Search for the cell housing the specified text and yield its (X, Y) center coordinate. 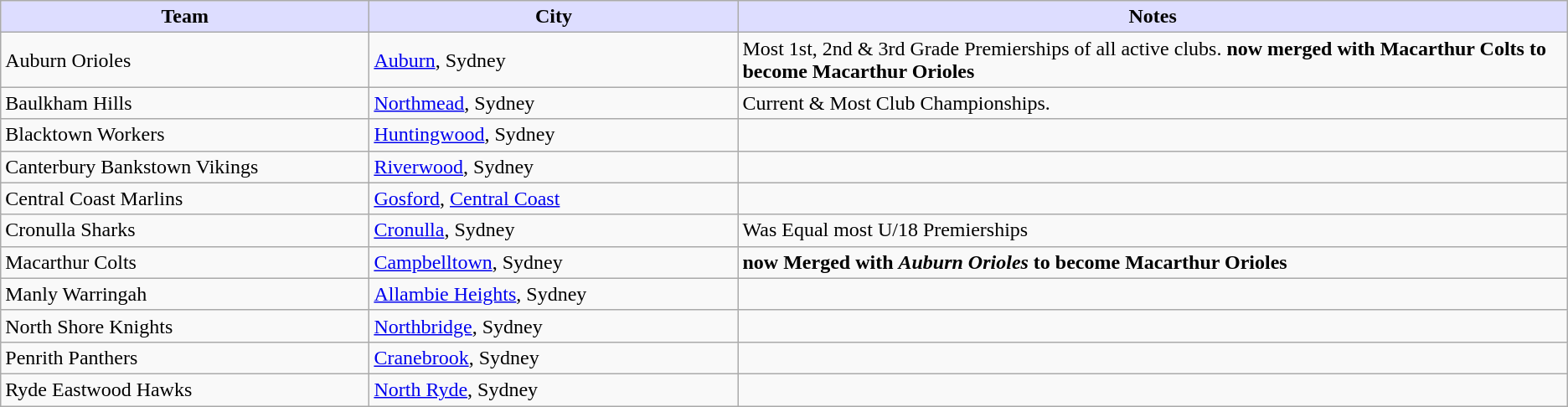
Campbelltown, Sydney (554, 262)
Cronulla, Sydney (554, 230)
Northmead, Sydney (554, 103)
Most 1st, 2nd & 3rd Grade Premierships of all active clubs. now merged with Macarthur Colts to become Macarthur Orioles (1153, 60)
Northbridge, Sydney (554, 326)
North Shore Knights (185, 326)
North Ryde, Sydney (554, 389)
Baulkham Hills (185, 103)
Notes (1153, 17)
Blacktown Workers (185, 135)
Cronulla Sharks (185, 230)
Auburn Orioles (185, 60)
Central Coast Marlins (185, 198)
Cranebrook, Sydney (554, 358)
Penrith Panthers (185, 358)
Huntingwood, Sydney (554, 135)
Macarthur Colts (185, 262)
Current & Most Club Championships. (1153, 103)
Team (185, 17)
Auburn, Sydney (554, 60)
Allambie Heights, Sydney (554, 294)
Manly Warringah (185, 294)
Was Equal most U/18 Premierships (1153, 230)
now Merged with Auburn Orioles to become Macarthur Orioles (1153, 262)
Riverwood, Sydney (554, 167)
Gosford, Central Coast (554, 198)
Ryde Eastwood Hawks (185, 389)
City (554, 17)
Canterbury Bankstown Vikings (185, 167)
